From the cell containing the given text, extract its center point as (x, y) coordinate. 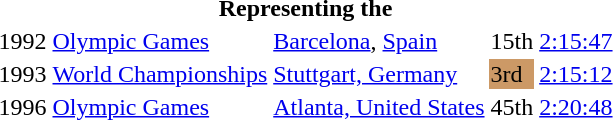
3rd (512, 74)
World Championships (160, 74)
Barcelona, Spain (379, 41)
Olympic Games (160, 41)
15th (512, 41)
Stuttgart, Germany (379, 74)
